Extract the [X, Y] coordinate from the center of the cell holding the provided text.  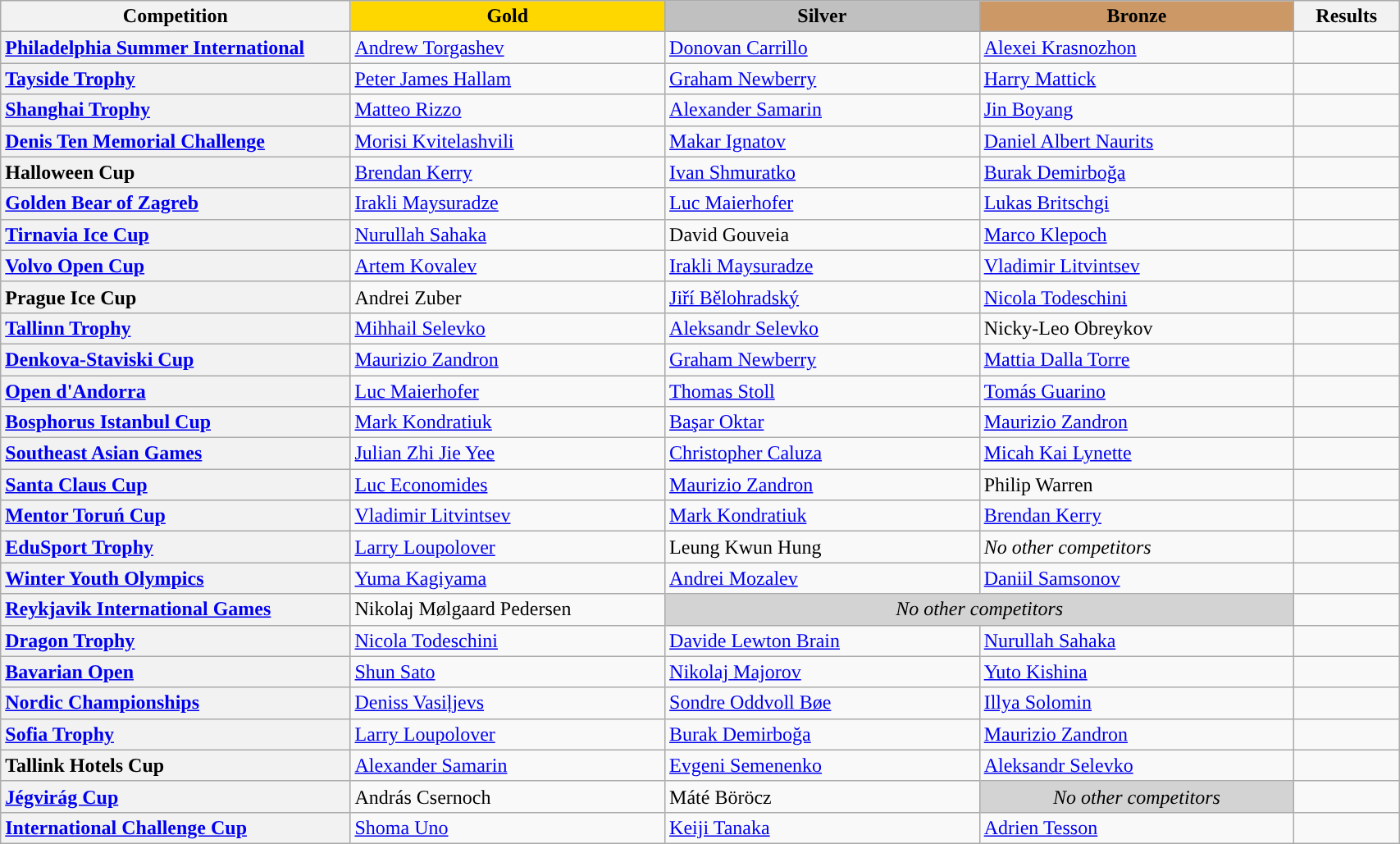
Makar Ignatov [823, 141]
Adrien Tesson [1137, 828]
Santa Claus Cup [176, 485]
Tomás Guarino [1137, 391]
Tayside Trophy [176, 79]
Sondre Oddvoll Bøe [823, 703]
Micah Kai Lynette [1137, 454]
Tallink Hotels Cup [176, 765]
Artem Kovalev [508, 266]
Christopher Caluza [823, 454]
Results [1347, 16]
Matteo Rizzo [508, 110]
Nikolaj Mølgaard Pedersen [508, 609]
Mihhail Selevko [508, 328]
Daniel Albert Naurits [1137, 141]
EduSport Trophy [176, 547]
Morisi Kvitelashvili [508, 141]
Jégvirág Cup [176, 796]
Nikolaj Majorov [823, 672]
Başar Oktar [823, 422]
Tirnavia Ice Cup [176, 235]
Thomas Stoll [823, 391]
Andrei Mozalev [823, 578]
Competition [176, 16]
Davide Lewton Brain [823, 641]
Mentor Toruń Cup [176, 516]
Ivan Shmuratko [823, 172]
Silver [823, 16]
Gold [508, 16]
Máté Böröcz [823, 796]
Bronze [1137, 16]
Donovan Carrillo [823, 48]
Bavarian Open [176, 672]
Julian Zhi Jie Yee [508, 454]
Halloween Cup [176, 172]
Denkova-Staviski Cup [176, 359]
Alexei Krasnozhon [1137, 48]
Nicky-Leo Obreykov [1137, 328]
Denis Ten Memorial Challenge [176, 141]
David Gouveia [823, 235]
Nordic Championships [176, 703]
Keiji Tanaka [823, 828]
Reykjavik International Games [176, 609]
Winter Youth Olympics [176, 578]
Jin Boyang [1137, 110]
Illya Solomin [1137, 703]
Golden Bear of Zagreb [176, 203]
András Csernoch [508, 796]
Marco Klepoch [1137, 235]
Bosphorus Istanbul Cup [176, 422]
Jiří Bělohradský [823, 297]
Shoma Uno [508, 828]
Mattia Dalla Torre [1137, 359]
Sofia Trophy [176, 734]
Volvo Open Cup [176, 266]
Peter James Hallam [508, 79]
International Challenge Cup [176, 828]
Evgeni Semenenko [823, 765]
Leung Kwun Hung [823, 547]
Shun Sato [508, 672]
Lukas Britschgi [1137, 203]
Dragon Trophy [176, 641]
Shanghai Trophy [176, 110]
Philip Warren [1137, 485]
Luc Economides [508, 485]
Yuma Kagiyama [508, 578]
Andrei Zuber [508, 297]
Open d'Andorra [176, 391]
Southeast Asian Games [176, 454]
Deniss Vasiļjevs [508, 703]
Yuto Kishina [1137, 672]
Andrew Torgashev [508, 48]
Prague Ice Cup [176, 297]
Harry Mattick [1137, 79]
Philadelphia Summer International [176, 48]
Daniil Samsonov [1137, 578]
Tallinn Trophy [176, 328]
